Locate the cell with the specified text and output its (x, y) center coordinate. 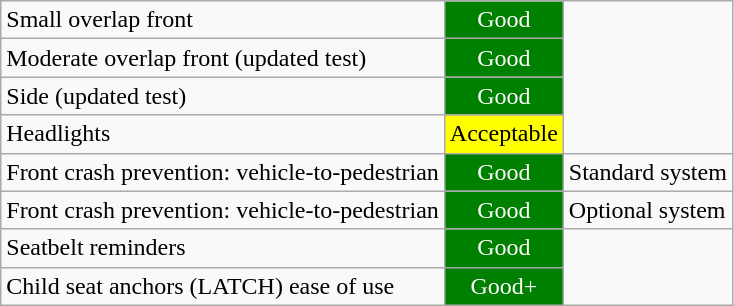
Small overlap front (223, 20)
Headlights (223, 134)
Standard system (648, 172)
Side (updated test) (223, 96)
Seatbelt reminders (223, 248)
Moderate overlap front (updated test) (223, 58)
Child seat anchors (LATCH) ease of use (223, 286)
Good+ (504, 286)
Optional system (648, 210)
Acceptable (504, 134)
